Determine the (x, y) coordinate at the center of the cell enclosing the given text.  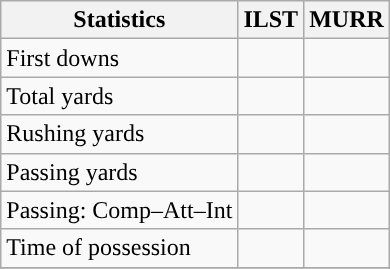
Rushing yards (120, 134)
Passing: Comp–Att–Int (120, 210)
Total yards (120, 96)
Passing yards (120, 172)
Time of possession (120, 248)
First downs (120, 58)
MURR (347, 20)
Statistics (120, 20)
ILST (271, 20)
